Detect which cell encompasses the target text, then output its (x, y) center coordinate. 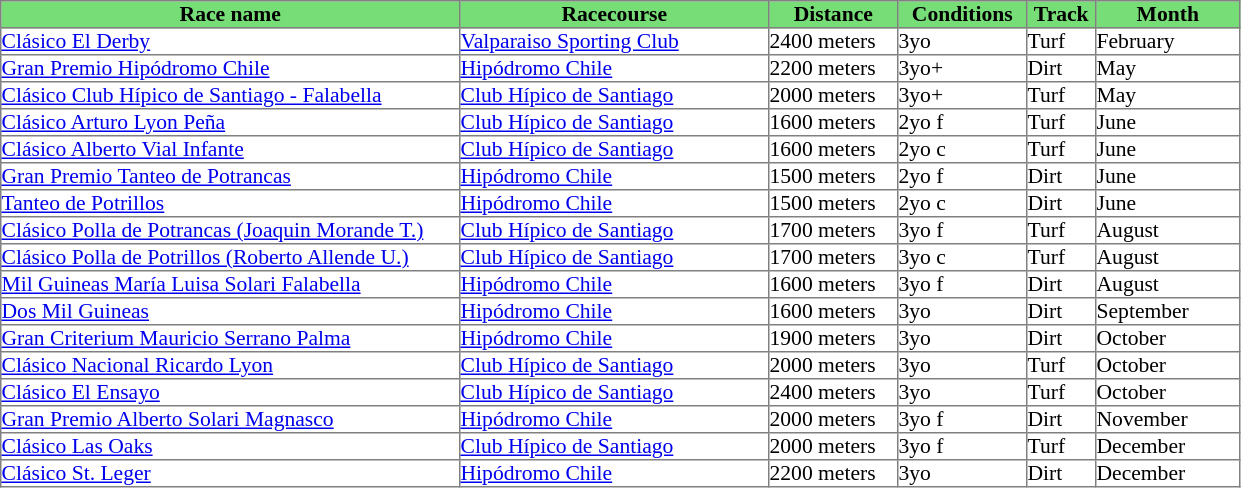
Track (1062, 14)
September (1168, 312)
Gran Premio Alberto Solari Magnasco (230, 420)
Clásico Arturo Lyon Peña (230, 122)
Clásico El Derby (230, 42)
Valparaiso Sporting Club (614, 42)
Clásico St. Leger (230, 474)
Gran Criterium Mauricio Serrano Palma (230, 338)
Conditions (962, 14)
Clásico Nacional Ricardo Lyon (230, 366)
Tanteo de Potrillos (230, 204)
February (1168, 42)
Clásico El Ensayo (230, 392)
Distance (834, 14)
Clásico Las Oaks (230, 446)
Gran Premio Hipódromo Chile (230, 68)
Race name (230, 14)
Gran Premio Tanteo de Potrancas (230, 176)
Dos Mil Guineas (230, 312)
November (1168, 420)
Clásico Alberto Vial Infante (230, 150)
Month (1168, 14)
Clásico Club Hípico de Santiago - Falabella (230, 96)
Mil Guineas María Luisa Solari Falabella (230, 284)
Racecourse (614, 14)
Clásico Polla de Potrillos (Roberto Allende U.) (230, 258)
1900 meters (834, 338)
3yo c (962, 258)
Clásico Polla de Potrancas (Joaquin Morande T.) (230, 230)
